Identify which cell holds the provided text, then report its [X, Y] central coordinate. 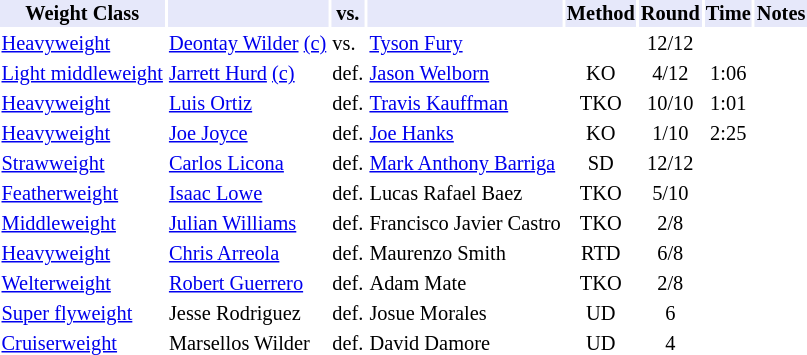
Strawweight [82, 164]
Isaac Lowe [247, 194]
4/12 [670, 74]
Notes [781, 14]
6 [670, 314]
Deontay Wilder (c) [247, 44]
Francisco Javier Castro [465, 224]
Joe Hanks [465, 134]
Luis Ortiz [247, 104]
Carlos Licona [247, 164]
Time [728, 14]
Featherweight [82, 194]
6/8 [670, 254]
Lucas Rafael Baez [465, 194]
1:01 [728, 104]
SD [600, 164]
Method [600, 14]
Tyson Fury [465, 44]
Robert Guerrero [247, 284]
Jarrett Hurd (c) [247, 74]
Mark Anthony Barriga [465, 164]
Jesse Rodriguez [247, 314]
Josue Morales [465, 314]
Travis Kauffman [465, 104]
UD [600, 314]
Joe Joyce [247, 134]
Jason Welborn [465, 74]
Weight Class [82, 14]
Maurenzo Smith [465, 254]
Welterweight [82, 284]
2:25 [728, 134]
1/10 [670, 134]
1:06 [728, 74]
Round [670, 14]
Chris Arreola [247, 254]
Super flyweight [82, 314]
5/10 [670, 194]
10/10 [670, 104]
Light middleweight [82, 74]
Julian Williams [247, 224]
Adam Mate [465, 284]
RTD [600, 254]
Middleweight [82, 224]
